Scan for the cell matching the given text and deliver its [x, y] coordinate at center. 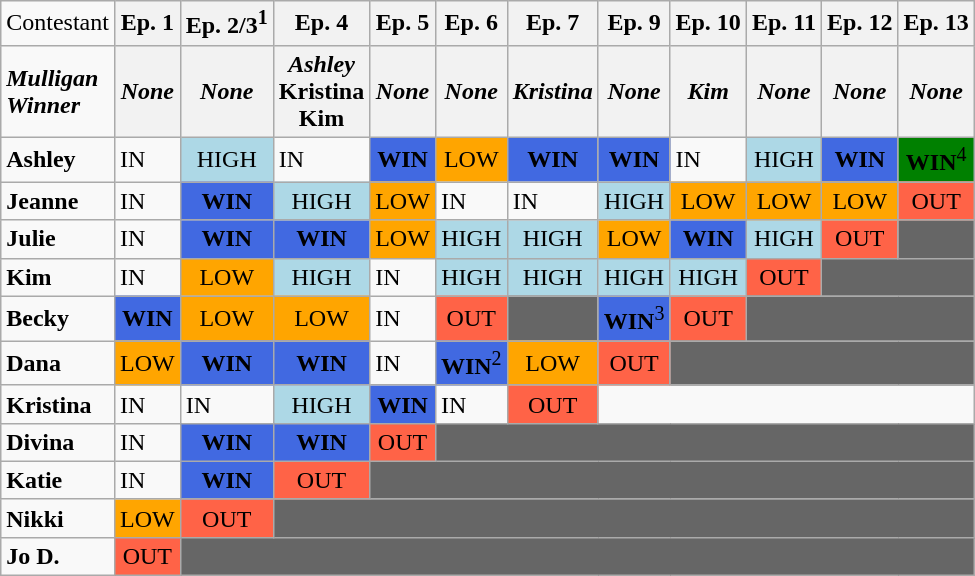
Ashley [58, 160]
Katie [58, 480]
Ep. 2/31 [226, 24]
Ep. 7 [552, 24]
Dana [58, 364]
Contestant [58, 24]
Ep. 9 [634, 24]
WIN4 [936, 160]
Julie [58, 239]
Ep. 6 [471, 24]
Ep. 4 [321, 24]
Jo D. [58, 556]
Becky [58, 318]
MulliganWinner [58, 91]
Ep. 11 [784, 24]
WIN2 [471, 364]
Ep. 12 [860, 24]
Ep. 1 [147, 24]
Jeanne [58, 201]
Divina [58, 442]
Ep. 13 [936, 24]
AshleyKristinaKim [321, 91]
Ep. 5 [403, 24]
Nikki [58, 518]
Ep. 10 [708, 24]
WIN3 [634, 318]
